Output the [x, y] coordinate of the center of the cell containing the given text.  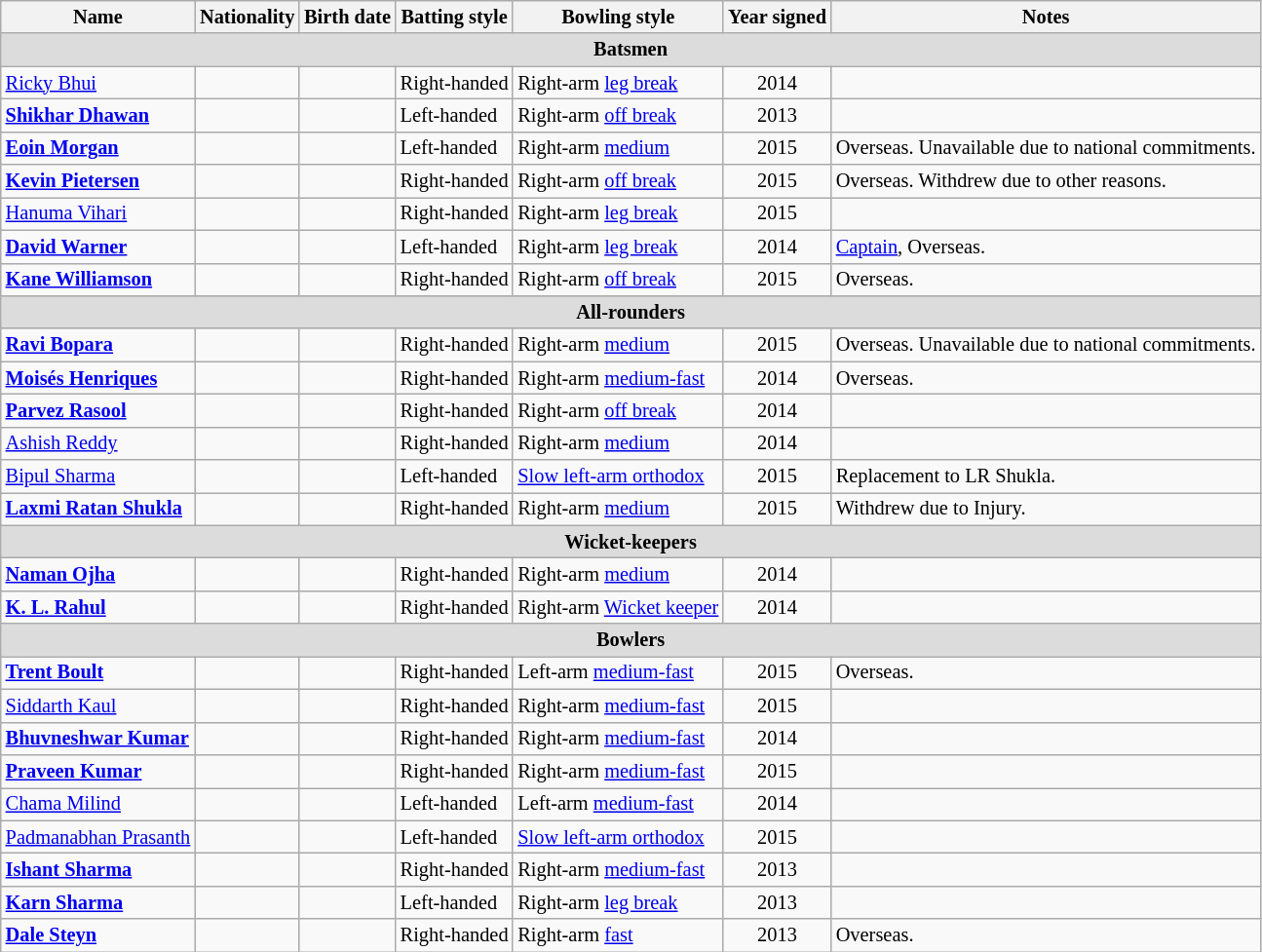
Ricky Bhui [97, 83]
Laxmi Ratan Shukla [97, 509]
Wicket-keepers [631, 542]
Ishant Sharma [97, 869]
Right-arm Wicket keeper [618, 607]
Kane Williamson [97, 280]
Year signed [778, 17]
Replacement to LR Shukla. [1047, 476]
Naman Ojha [97, 574]
Batsmen [631, 50]
Karn Sharma [97, 902]
All-rounders [631, 312]
Right-arm fast [618, 935]
Kevin Pietersen [97, 181]
Padmanabhan Prasanth [97, 837]
Batting style [454, 17]
Ashish Reddy [97, 443]
Bipul Sharma [97, 476]
Captain, Overseas. [1047, 247]
Name [97, 17]
Withdrew due to Injury. [1047, 509]
Overseas. Withdrew due to other reasons. [1047, 181]
Nationality [248, 17]
Birth date [347, 17]
Chama Milind [97, 804]
Eoin Morgan [97, 148]
Parvez Rasool [97, 410]
Shikhar Dhawan [97, 115]
Bhuvneshwar Kumar [97, 739]
Hanuma Vihari [97, 213]
Siddarth Kaul [97, 705]
Bowlers [631, 640]
Praveen Kumar [97, 771]
K. L. Rahul [97, 607]
Trent Boult [97, 672]
Bowling style [618, 17]
Moisés Henriques [97, 378]
David Warner [97, 247]
Dale Steyn [97, 935]
Notes [1047, 17]
Ravi Bopara [97, 345]
